Output the (x, y) coordinate of the center of the cell containing the given text.  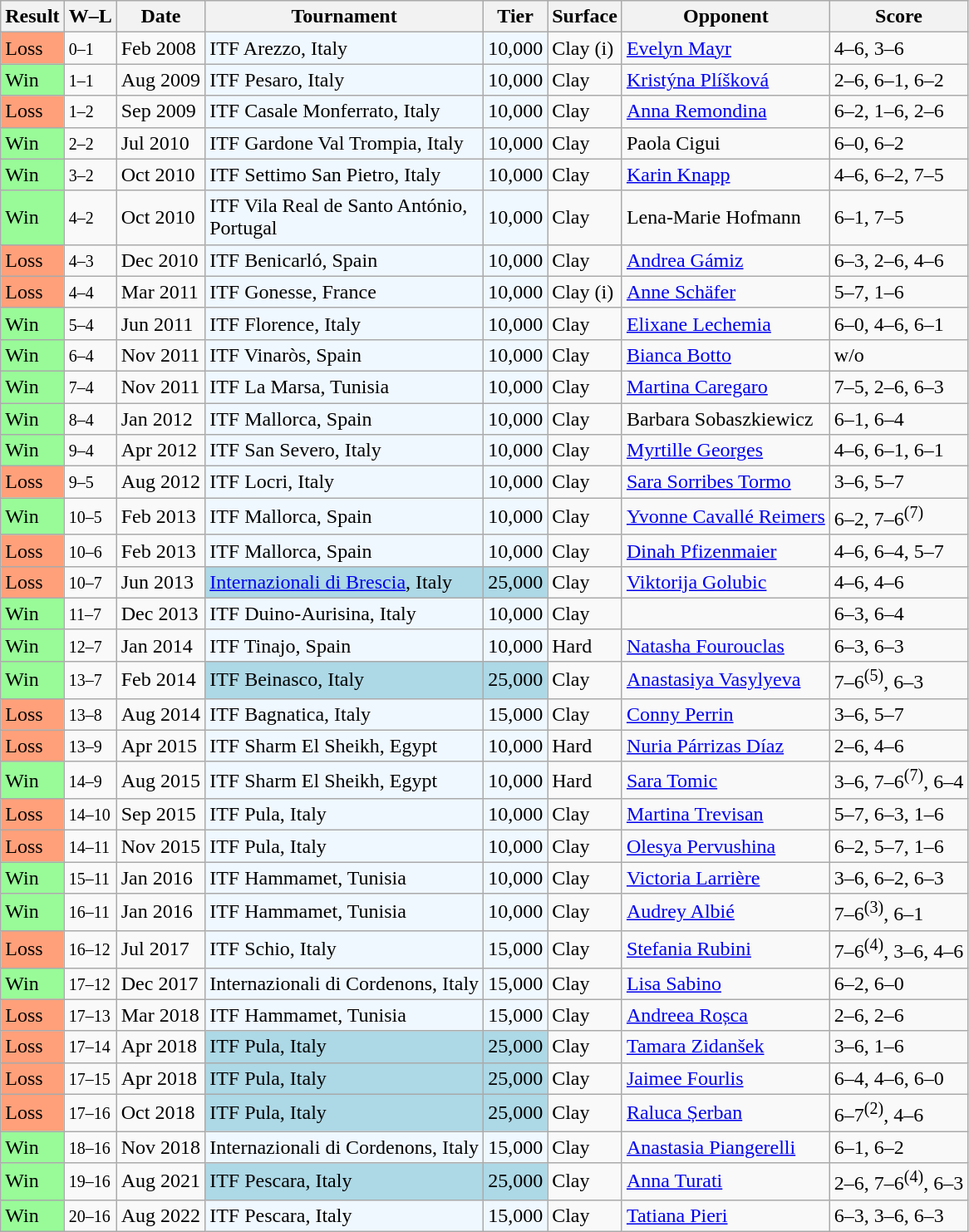
ITF Beinasco, Italy (344, 680)
20–16 (90, 1215)
6–1, 6–4 (898, 418)
Date (160, 17)
16–12 (90, 949)
6–3, 2–6, 4–6 (898, 260)
12–7 (90, 645)
ITF Florence, Italy (344, 323)
14–11 (90, 846)
3–6, 7–6(7), 6–4 (898, 780)
Olesya Pervushina (726, 846)
6–2, 5–7, 1–6 (898, 846)
Dec 2013 (160, 614)
6–7(2), 4–6 (898, 1112)
6–2, 6–0 (898, 983)
Raluca Șerban (726, 1112)
Andrea Gámiz (726, 260)
3–6, 6–2, 6–3 (898, 878)
ITF La Marsa, Tunisia (344, 387)
17–16 (90, 1112)
4–2 (90, 218)
Viktorija Golubic (726, 582)
Jun 2013 (160, 582)
4–6, 6–1, 6–1 (898, 451)
6–4 (90, 355)
Sep 2009 (160, 111)
18–16 (90, 1147)
5–4 (90, 323)
Conny Perrin (726, 714)
11–7 (90, 614)
ITF Duino-Aurisina, Italy (344, 614)
2–6, 7–6(4), 6–3 (898, 1182)
Lisa Sabino (726, 983)
Nov 2018 (160, 1147)
16–11 (90, 913)
Barbara Sobaszkiewicz (726, 418)
7–4 (90, 387)
9–4 (90, 451)
8–4 (90, 418)
4–6, 6–2, 7–5 (898, 175)
Tamara Zidanšek (726, 1047)
13–7 (90, 680)
17–14 (90, 1047)
Audrey Albié (726, 913)
ITF Schio, Italy (344, 949)
Stefania Rubini (726, 949)
W–L (90, 17)
Jan 2012 (160, 418)
6–3, 6–4 (898, 614)
Elixane Lechemia (726, 323)
ITF Arezzo, Italy (344, 48)
Anastasia Piangerelli (726, 1147)
ITF Gonesse, France (344, 292)
Nuria Párrizas Díaz (726, 746)
Aug 2015 (160, 780)
7–6(5), 6–3 (898, 680)
Aug 2009 (160, 80)
4–3 (90, 260)
Nov 2015 (160, 846)
3–2 (90, 175)
6–4, 4–6, 6–0 (898, 1078)
Tournament (344, 17)
Sep 2015 (160, 815)
Tatiana Pieri (726, 1215)
Tier (515, 17)
Lena-Marie Hofmann (726, 218)
Anastasiya Vasylyeva (726, 680)
Martina Caregaro (726, 387)
ITF Tinajo, Spain (344, 645)
Jaimee Fourlis (726, 1078)
7–6(3), 6–1 (898, 913)
6–1, 7–5 (898, 218)
14–10 (90, 815)
Paola Cigui (726, 143)
ITF San Severo, Italy (344, 451)
10–6 (90, 550)
Yvonne Cavallé Reimers (726, 517)
Victoria Larrière (726, 878)
Feb 2008 (160, 48)
17–15 (90, 1078)
Jul 2017 (160, 949)
6–0, 6–2 (898, 143)
Dinah Pfizenmaier (726, 550)
Sara Sorribes Tormo (726, 482)
Bianca Botto (726, 355)
Myrtille Georges (726, 451)
14–9 (90, 780)
Oct 2018 (160, 1112)
4–6, 3–6 (898, 48)
6–0, 4–6, 6–1 (898, 323)
15–11 (90, 878)
ITF Casale Monferrato, Italy (344, 111)
6–3, 6–3 (898, 645)
Apr 2015 (160, 746)
Dec 2010 (160, 260)
17–13 (90, 1015)
Internazionali di Brescia, Italy (344, 582)
Surface (585, 17)
Anna Remondina (726, 111)
Jul 2010 (160, 143)
Mar 2011 (160, 292)
10–5 (90, 517)
ITF Vila Real de Santo António, Portugal (344, 218)
Result (32, 17)
Feb 2014 (160, 680)
ITF Bagnatica, Italy (344, 714)
9–5 (90, 482)
Anne Schäfer (726, 292)
1–1 (90, 80)
19–16 (90, 1182)
Jan 2014 (160, 645)
2–6, 6–1, 6–2 (898, 80)
Mar 2018 (160, 1015)
Evelyn Mayr (726, 48)
6–1, 6–2 (898, 1147)
ITF Benicarló, Spain (344, 260)
4–4 (90, 292)
Anna Turati (726, 1182)
Karin Knapp (726, 175)
Aug 2022 (160, 1215)
ITF Gardone Val Trompia, Italy (344, 143)
Opponent (726, 17)
13–8 (90, 714)
2–6, 2–6 (898, 1015)
Aug 2012 (160, 482)
Kristýna Plíšková (726, 80)
4–6, 6–4, 5–7 (898, 550)
0–1 (90, 48)
ITF Pesaro, Italy (344, 80)
ITF Locri, Italy (344, 482)
5–7, 6–3, 1–6 (898, 815)
Martina Trevisan (726, 815)
Andreea Roșca (726, 1015)
Dec 2017 (160, 983)
6–2, 7–6(7) (898, 517)
7–6(4), 3–6, 4–6 (898, 949)
ITF Vinaròs, Spain (344, 355)
w/o (898, 355)
Apr 2012 (160, 451)
4–6, 4–6 (898, 582)
6–2, 1–6, 2–6 (898, 111)
3–6, 1–6 (898, 1047)
1–2 (90, 111)
Natasha Fourouclas (726, 645)
Aug 2014 (160, 714)
7–5, 2–6, 6–3 (898, 387)
17–12 (90, 983)
13–9 (90, 746)
6–3, 3–6, 6–3 (898, 1215)
5–7, 1–6 (898, 292)
10–7 (90, 582)
Sara Tomic (726, 780)
2–6, 4–6 (898, 746)
Aug 2021 (160, 1182)
Jun 2011 (160, 323)
Score (898, 17)
ITF Settimo San Pietro, Italy (344, 175)
2–2 (90, 143)
